Find where the given text appears and provide that cell's center as [X, Y] coordinate. 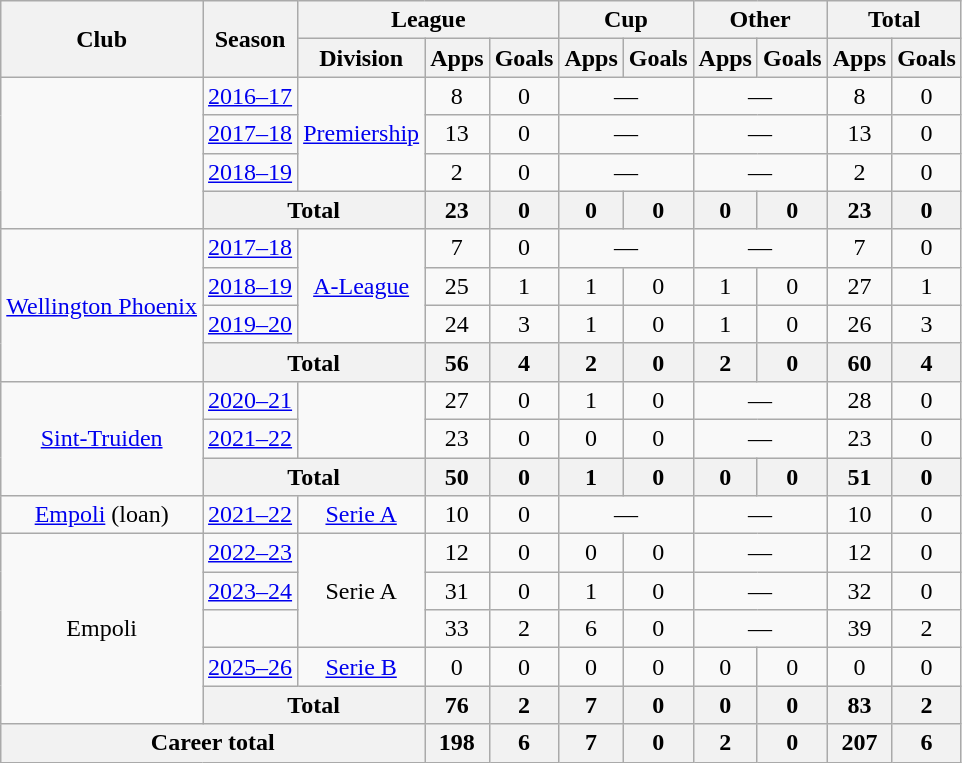
Cup [626, 20]
60 [859, 362]
83 [859, 705]
31 [457, 591]
25 [457, 286]
Division [362, 58]
Career total [213, 743]
Premiership [362, 134]
2025–26 [250, 667]
50 [457, 477]
33 [457, 629]
A-League [362, 286]
2022–23 [250, 553]
Club [102, 39]
2020–21 [250, 400]
39 [859, 629]
2016–17 [250, 96]
Season [250, 39]
2023–24 [250, 591]
24 [457, 324]
Empoli [102, 629]
Empoli (loan) [102, 515]
Serie B [362, 667]
2019–20 [250, 324]
207 [859, 743]
Sint-Truiden [102, 438]
198 [457, 743]
League [428, 20]
Other [760, 20]
26 [859, 324]
Wellington Phoenix [102, 305]
28 [859, 400]
32 [859, 591]
76 [457, 705]
56 [457, 362]
51 [859, 477]
